Determine the [x, y] coordinate at the center of the cell enclosing the given text.  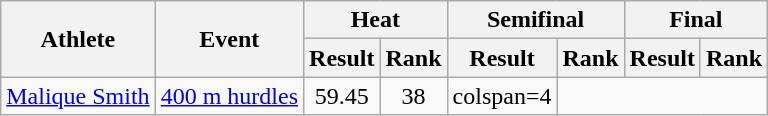
Malique Smith [78, 96]
400 m hurdles [229, 96]
59.45 [342, 96]
38 [414, 96]
colspan=4 [502, 96]
Final [696, 20]
Semifinal [536, 20]
Event [229, 39]
Athlete [78, 39]
Heat [376, 20]
